Provide the (x, y) coordinate of the cell's center where the given text is located.  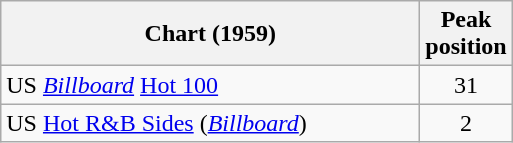
US Billboard Hot 100 (210, 85)
Chart (1959) (210, 34)
31 (466, 85)
US Hot R&B Sides (Billboard) (210, 123)
Peakposition (466, 34)
2 (466, 123)
